Find where the given text appears and provide that cell's center as (x, y) coordinate. 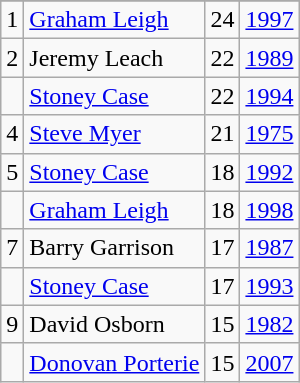
Donovan Porterie (114, 362)
David Osborn (114, 324)
2007 (270, 362)
1998 (270, 210)
1994 (270, 96)
4 (12, 134)
5 (12, 172)
9 (12, 324)
1993 (270, 286)
Jeremy Leach (114, 58)
1992 (270, 172)
1987 (270, 248)
24 (222, 20)
2 (12, 58)
1982 (270, 324)
Steve Myer (114, 134)
1975 (270, 134)
21 (222, 134)
Barry Garrison (114, 248)
7 (12, 248)
1989 (270, 58)
1 (12, 20)
1997 (270, 20)
